Pinpoint the cell where the given text exists, returning its [X, Y] midpoint coordinate. 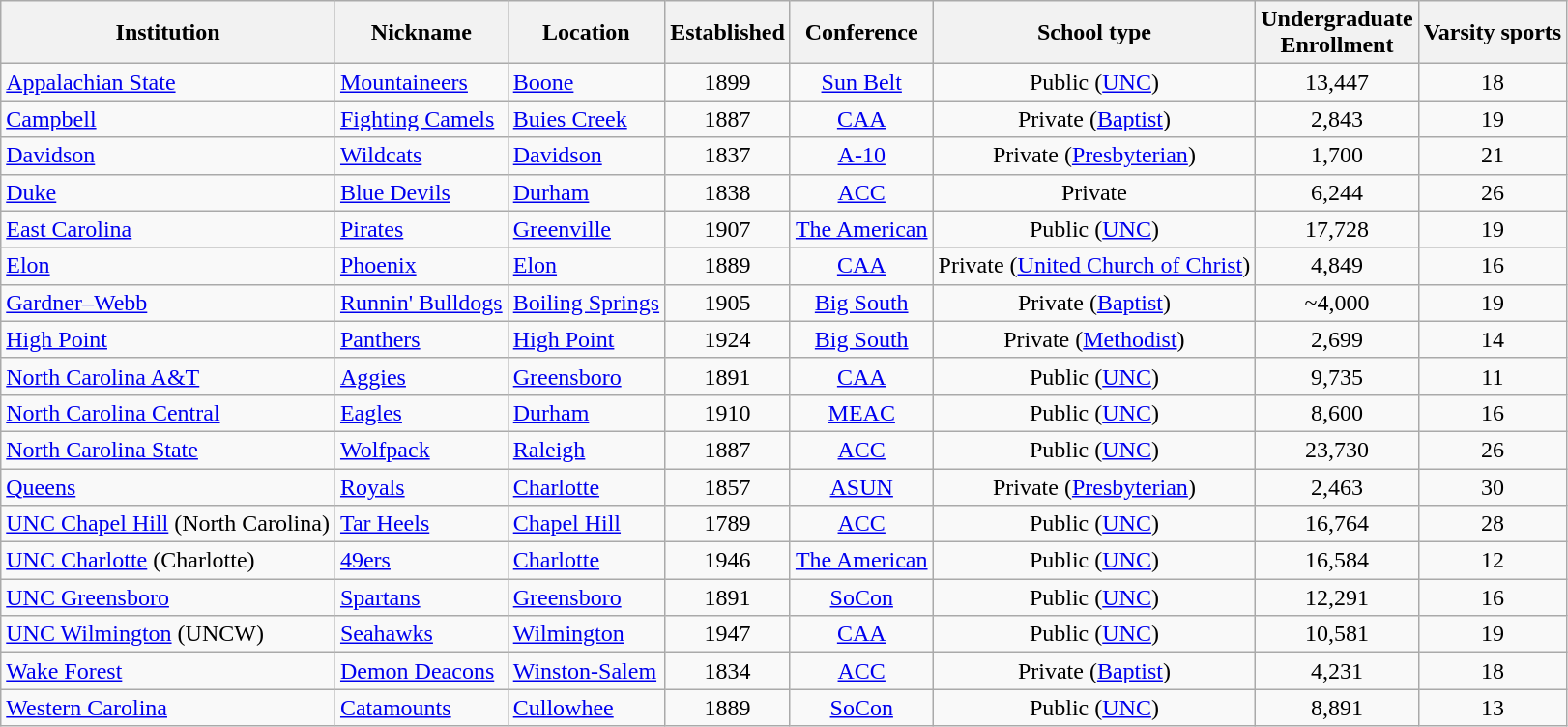
9,735 [1337, 376]
Queens [168, 486]
Royals [421, 486]
1789 [728, 524]
Panthers [421, 339]
11 [1493, 376]
Aggies [421, 376]
4,231 [1337, 671]
Pirates [421, 229]
UNC Wilmington (UNCW) [168, 634]
Wake Forest [168, 671]
ASUN [861, 486]
16,764 [1337, 524]
30 [1493, 486]
12 [1493, 561]
8,891 [1337, 708]
North Carolina Central [168, 413]
1857 [728, 486]
Institution [168, 33]
13,447 [1337, 82]
1910 [728, 413]
North Carolina A&T [168, 376]
Campbell [168, 119]
Varsity sports [1493, 33]
Private (Methodist) [1094, 339]
Location [586, 33]
Greenville [586, 229]
Undergraduate Enrollment [1337, 33]
Blue Devils [421, 192]
1,700 [1337, 156]
Gardner–Webb [168, 303]
UNC Charlotte (Charlotte) [168, 561]
Runnin' Bulldogs [421, 303]
Chapel Hill [586, 524]
Sun Belt [861, 82]
10,581 [1337, 634]
1924 [728, 339]
13 [1493, 708]
Nickname [421, 33]
2,699 [1337, 339]
UNC Greensboro [168, 597]
UNC Chapel Hill (North Carolina) [168, 524]
Phoenix [421, 266]
1834 [728, 671]
A-10 [861, 156]
Appalachian State [168, 82]
4,849 [1337, 266]
49ers [421, 561]
12,291 [1337, 597]
Demon Deacons [421, 671]
Boiling Springs [586, 303]
1837 [728, 156]
~4,000 [1337, 303]
Private [1094, 192]
21 [1493, 156]
Western Carolina [168, 708]
Raleigh [586, 450]
Conference [861, 33]
16,584 [1337, 561]
MEAC [861, 413]
1838 [728, 192]
2,463 [1337, 486]
Private (United Church of Christ) [1094, 266]
Seahawks [421, 634]
28 [1493, 524]
Established [728, 33]
Wildcats [421, 156]
Buies Creek [586, 119]
8,600 [1337, 413]
2,843 [1337, 119]
Catamounts [421, 708]
17,728 [1337, 229]
Cullowhee [586, 708]
Wolfpack [421, 450]
Spartans [421, 597]
Boone [586, 82]
Eagles [421, 413]
1899 [728, 82]
Fighting Camels [421, 119]
Winston-Salem [586, 671]
Wilmington [586, 634]
School type [1094, 33]
1907 [728, 229]
Duke [168, 192]
14 [1493, 339]
23,730 [1337, 450]
Tar Heels [421, 524]
1946 [728, 561]
North Carolina State [168, 450]
Mountaineers [421, 82]
1905 [728, 303]
6,244 [1337, 192]
East Carolina [168, 229]
1947 [728, 634]
